Output the [x, y] coordinate of the center of the cell containing the given text.  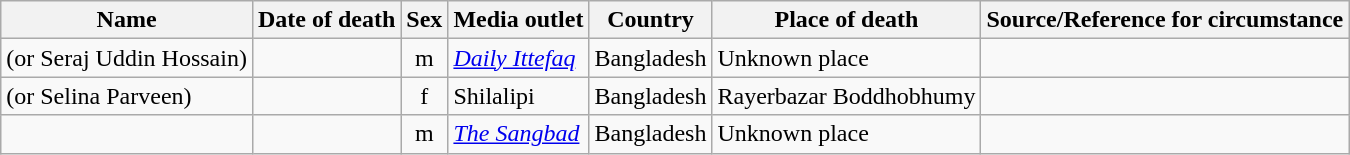
The Sangbad [518, 134]
(or Seraj Uddin Hossain) [127, 58]
Place of death [846, 20]
Rayerbazar Boddhobhumy [846, 96]
Country [650, 20]
Name [127, 20]
Shilalipi [518, 96]
Media outlet [518, 20]
Source/Reference for circumstance [1165, 20]
(or Selina Parveen) [127, 96]
f [424, 96]
Date of death [326, 20]
Sex [424, 20]
Daily Ittefaq [518, 58]
